Provide the [x, y] coordinate of the cell's center where the given text is located.  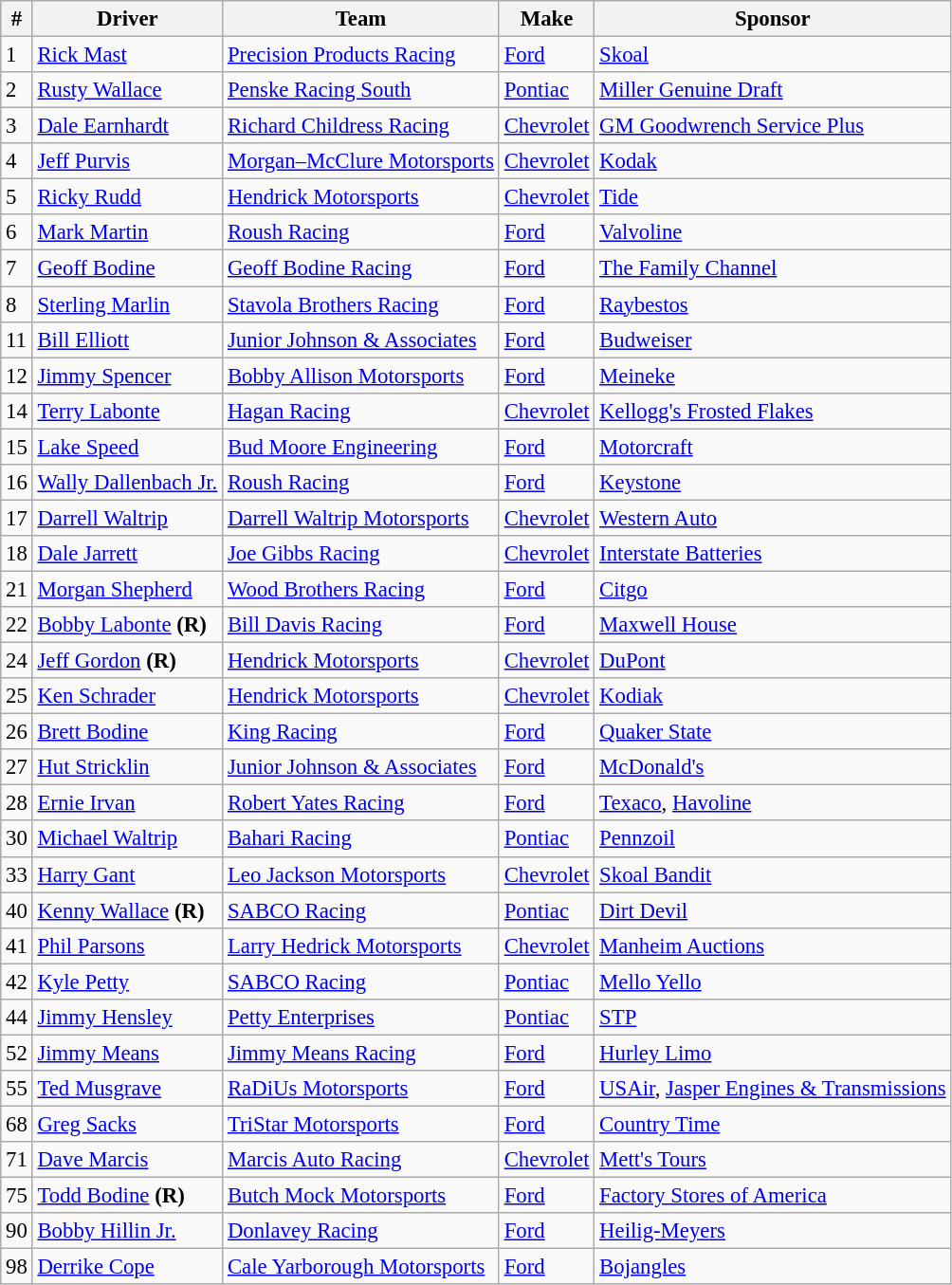
Hut Stricklin [127, 767]
Hurley Limo [773, 1053]
4 [17, 161]
Kyle Petty [127, 982]
22 [17, 625]
Bobby Hillin Jr. [127, 1231]
33 [17, 874]
Kodak [773, 161]
25 [17, 696]
1 [17, 55]
40 [17, 910]
16 [17, 483]
Jeff Purvis [127, 161]
Terry Labonte [127, 411]
Kenny Wallace (R) [127, 910]
Make [546, 19]
26 [17, 732]
DuPont [773, 661]
41 [17, 945]
Bill Elliott [127, 340]
2 [17, 90]
Donlavey Racing [361, 1231]
Marcis Auto Racing [361, 1160]
Harry Gant [127, 874]
Pennzoil [773, 839]
Geoff Bodine Racing [361, 268]
Dale Earnhardt [127, 126]
Jimmy Hensley [127, 1018]
# [17, 19]
King Racing [361, 732]
Manheim Auctions [773, 945]
Western Auto [773, 518]
30 [17, 839]
Petty Enterprises [361, 1018]
Lake Speed [127, 447]
75 [17, 1196]
Jimmy Means [127, 1053]
Raybestos [773, 304]
Bojangles [773, 1267]
Meineke [773, 376]
Dave Marcis [127, 1160]
Rusty Wallace [127, 90]
Joe Gibbs Racing [361, 554]
Valvoline [773, 232]
STP [773, 1018]
3 [17, 126]
52 [17, 1053]
18 [17, 554]
24 [17, 661]
Texaco, Havoline [773, 803]
Mark Martin [127, 232]
McDonald's [773, 767]
Tide [773, 197]
Brett Bodine [127, 732]
90 [17, 1231]
Miller Genuine Draft [773, 90]
Morgan–McClure Motorsports [361, 161]
Butch Mock Motorsports [361, 1196]
Rick Mast [127, 55]
Driver [127, 19]
68 [17, 1124]
Skoal Bandit [773, 874]
Heilig-Meyers [773, 1231]
Precision Products Racing [361, 55]
Citgo [773, 589]
6 [17, 232]
Morgan Shepherd [127, 589]
Interstate Batteries [773, 554]
17 [17, 518]
8 [17, 304]
GM Goodwrench Service Plus [773, 126]
Ken Schrader [127, 696]
Derrike Cope [127, 1267]
Cale Yarborough Motorsports [361, 1267]
Jimmy Spencer [127, 376]
Kodiak [773, 696]
Ricky Rudd [127, 197]
Country Time [773, 1124]
Mett's Tours [773, 1160]
USAir, Jasper Engines & Transmissions [773, 1089]
27 [17, 767]
7 [17, 268]
Kellogg's Frosted Flakes [773, 411]
Ernie Irvan [127, 803]
Bill Davis Racing [361, 625]
Penske Racing South [361, 90]
Motorcraft [773, 447]
42 [17, 982]
Leo Jackson Motorsports [361, 874]
Geoff Bodine [127, 268]
12 [17, 376]
Greg Sacks [127, 1124]
Factory Stores of America [773, 1196]
Mello Yello [773, 982]
15 [17, 447]
Larry Hedrick Motorsports [361, 945]
Skoal [773, 55]
Phil Parsons [127, 945]
Darrell Waltrip Motorsports [361, 518]
28 [17, 803]
Ted Musgrave [127, 1089]
Bud Moore Engineering [361, 447]
98 [17, 1267]
Wally Dallenbach Jr. [127, 483]
71 [17, 1160]
Budweiser [773, 340]
Richard Childress Racing [361, 126]
14 [17, 411]
Wood Brothers Racing [361, 589]
Maxwell House [773, 625]
Bobby Labonte (R) [127, 625]
Quaker State [773, 732]
Jeff Gordon (R) [127, 661]
Team [361, 19]
Sterling Marlin [127, 304]
Stavola Brothers Racing [361, 304]
55 [17, 1089]
TriStar Motorsports [361, 1124]
Bobby Allison Motorsports [361, 376]
44 [17, 1018]
Bahari Racing [361, 839]
Jimmy Means Racing [361, 1053]
Sponsor [773, 19]
Robert Yates Racing [361, 803]
Todd Bodine (R) [127, 1196]
Dale Jarrett [127, 554]
5 [17, 197]
11 [17, 340]
The Family Channel [773, 268]
21 [17, 589]
RaDiUs Motorsports [361, 1089]
Dirt Devil [773, 910]
Keystone [773, 483]
Darrell Waltrip [127, 518]
Hagan Racing [361, 411]
Michael Waltrip [127, 839]
